From the cell containing the given text, extract its center point as (X, Y) coordinate. 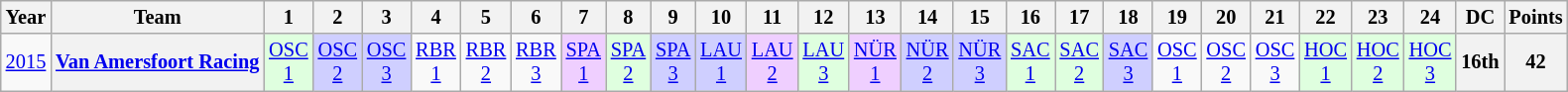
4 (435, 17)
RBR2 (486, 62)
18 (1129, 17)
NÜR1 (875, 62)
DC (1480, 17)
LAU1 (721, 62)
SAC1 (1029, 62)
9 (672, 17)
10 (721, 17)
NÜR3 (980, 62)
16 (1029, 17)
14 (928, 17)
7 (583, 17)
LAU2 (773, 62)
NÜR2 (928, 62)
19 (1176, 17)
12 (823, 17)
15 (980, 17)
22 (1325, 17)
SPA2 (629, 62)
SPA3 (672, 62)
8 (629, 17)
3 (387, 17)
LAU3 (823, 62)
SPA1 (583, 62)
11 (773, 17)
13 (875, 17)
2015 (26, 62)
RBR1 (435, 62)
Points (1535, 17)
24 (1430, 17)
1 (288, 17)
Team (157, 17)
Year (26, 17)
RBR3 (536, 62)
HOC3 (1430, 62)
2 (337, 17)
5 (486, 17)
SAC2 (1079, 62)
16th (1480, 62)
23 (1379, 17)
SAC3 (1129, 62)
21 (1275, 17)
6 (536, 17)
42 (1535, 62)
17 (1079, 17)
HOC1 (1325, 62)
20 (1226, 17)
HOC2 (1379, 62)
Van Amersfoort Racing (157, 62)
